Detect which cell encompasses the target text, then output its [x, y] center coordinate. 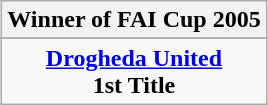
Winner of FAI Cup 2005 [134, 20]
Drogheda United1st Title [134, 72]
